Find where the given text appears and provide that cell's center as [x, y] coordinate. 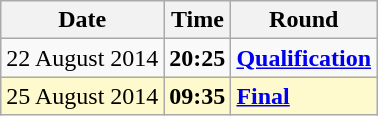
Date [82, 20]
Final [304, 96]
09:35 [198, 96]
Qualification [304, 58]
Time [198, 20]
Round [304, 20]
25 August 2014 [82, 96]
22 August 2014 [82, 58]
20:25 [198, 58]
